Determine the (x, y) coordinate at the center of the cell enclosing the given text.  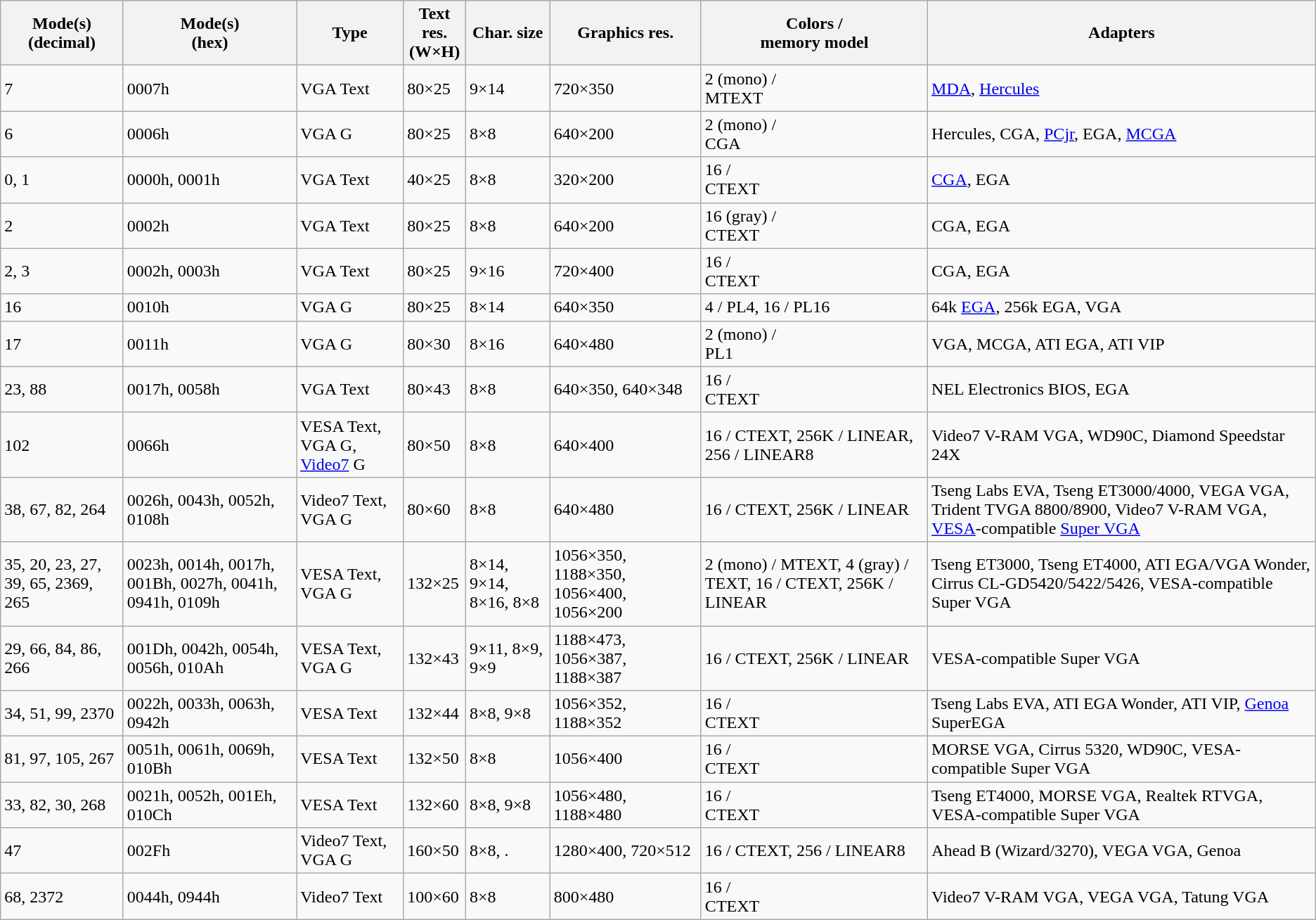
68, 2372 (62, 896)
320×200 (626, 180)
64k EGA, 256k EGA, VGA (1122, 307)
16 / CTEXT, 256 / LINEAR8 (814, 851)
2 (mono) / MTEXT (814, 89)
38, 67, 82, 264 (62, 509)
NEL Electronics BIOS, EGA (1122, 390)
132×44 (434, 713)
132×43 (434, 658)
001Dh, 0042h, 0054h, 0056h, 010Ah (209, 658)
640×350, 640×348 (626, 390)
800×480 (626, 896)
8×14 (508, 307)
132×50 (434, 760)
2, 3 (62, 271)
8×8, . (508, 851)
33, 82, 30, 268 (62, 805)
160×50 (434, 851)
0, 1 (62, 180)
Mode(s)(hex) (209, 33)
0026h, 0043h, 0052h, 0108h (209, 509)
9×16 (508, 271)
640×400 (626, 445)
4 / PL4, 16 / PL16 (814, 307)
0000h, 0001h (209, 180)
Tseng ET4000, MORSE VGA, Realtek RTVGA, VESA-compatible Super VGA (1122, 805)
1056×480, 1188×480 (626, 805)
102 (62, 445)
0006h (209, 134)
80×30 (434, 343)
1188×473, 1056×387, 1188×387 (626, 658)
Video7 V-RAM VGA, VEGA VGA, Tatung VGA (1122, 896)
8×16 (508, 343)
Text res.(W×H) (434, 33)
MORSE VGA, Cirrus 5320, WD90C, VESA-compatible Super VGA (1122, 760)
1056×400 (626, 760)
0022h, 0033h, 0063h, 0942h (209, 713)
Tseng Labs EVA, ATI EGA Wonder, ATI VIP, Genoa SuperEGA (1122, 713)
VESA-compatible Super VGA (1122, 658)
16 (62, 307)
Char. size (508, 33)
002Fh (209, 851)
7 (62, 89)
Adapters (1122, 33)
0007h (209, 89)
Type (350, 33)
0017h, 0058h (209, 390)
35, 20, 23, 27, 39, 65, 2369, 265 (62, 584)
Graphics res. (626, 33)
1056×350, 1188×350, 1056×400, 1056×200 (626, 584)
132×25 (434, 584)
Video7 V-RAM VGA, WD90C, Diamond Speedstar 24X (1122, 445)
80×43 (434, 390)
6 (62, 134)
40×25 (434, 180)
720×350 (626, 89)
132×60 (434, 805)
2 (mono) / PL1 (814, 343)
9×11, 8×9, 9×9 (508, 658)
Ahead B (Wizard/3270), VEGA VGA, Genoa (1122, 851)
81, 97, 105, 267 (62, 760)
0023h, 0014h, 0017h, 001Bh, 0027h, 0041h, 0941h, 0109h (209, 584)
Video7 Text (350, 896)
0002h (209, 225)
23, 88 (62, 390)
Colors / memory model (814, 33)
1280×400, 720×512 (626, 851)
80×50 (434, 445)
640×350 (626, 307)
17 (62, 343)
Hercules, CGA, PCjr, EGA, MCGA (1122, 134)
720×400 (626, 271)
Mode(s)(decimal) (62, 33)
0002h, 0003h (209, 271)
47 (62, 851)
29, 66, 84, 86, 266 (62, 658)
9×14 (508, 89)
16 / CTEXT, 256K / LINEAR, 256 / LINEAR8 (814, 445)
80×60 (434, 509)
0066h (209, 445)
1056×352, 1188×352 (626, 713)
8×14, 9×14, 8×16, 8×8 (508, 584)
0051h, 0061h, 0069h, 010Bh (209, 760)
Tseng Labs EVA, Tseng ET3000/4000, VEGA VGA, Trident TVGA 8800/8900, Video7 V-RAM VGA, VESA-compatible Super VGA (1122, 509)
VESA Text, VGA G, Video7 G (350, 445)
100×60 (434, 896)
2 (mono) / MTEXT, 4 (gray) / TEXT, 16 / CTEXT, 256K / LINEAR (814, 584)
16 (gray) / CTEXT (814, 225)
0010h (209, 307)
0021h, 0052h, 001Eh, 010Ch (209, 805)
0044h, 0944h (209, 896)
2 (mono) / CGA (814, 134)
Tseng ET3000, Tseng ET4000, ATI EGA/VGA Wonder, Cirrus CL-GD5420/5422/5426, VESA-compatible Super VGA (1122, 584)
VGA, MCGA, ATI EGA, ATI VIP (1122, 343)
0011h (209, 343)
MDA, Hercules (1122, 89)
2 (62, 225)
34, 51, 99, 2370 (62, 713)
